Extract the (X, Y) coordinate from the center of the cell holding the provided text.  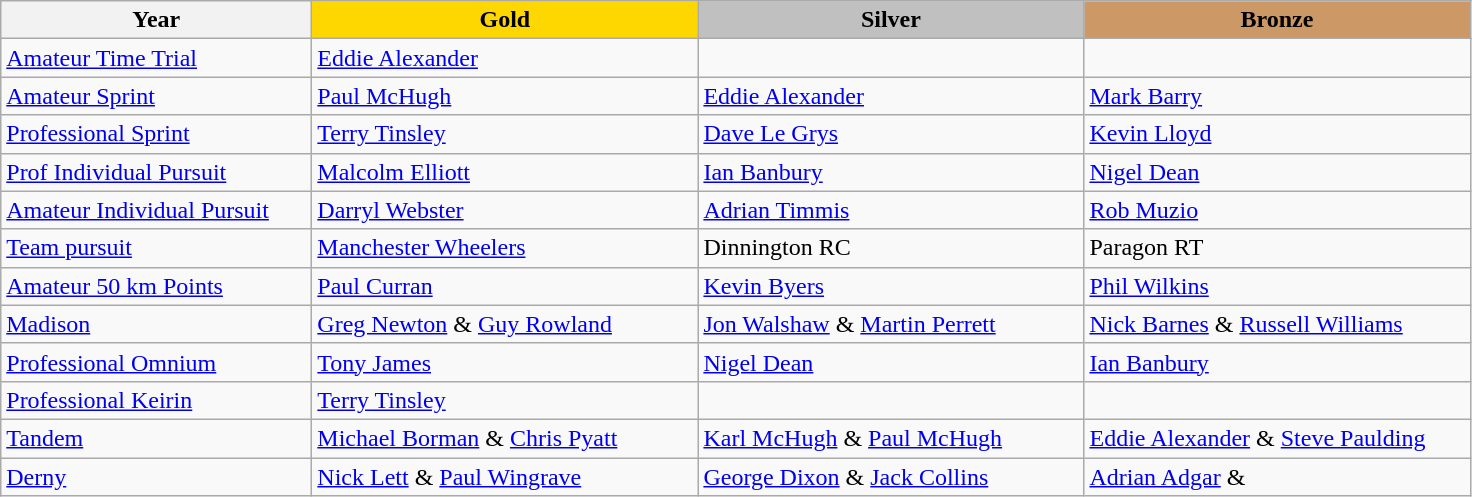
Rob Muzio (1277, 210)
Professional Omnium (156, 362)
Phil Wilkins (1277, 286)
George Dixon & Jack Collins (891, 477)
Silver (891, 20)
Paul McHugh (505, 96)
Derny (156, 477)
Prof Individual Pursuit (156, 172)
Nick Lett & Paul Wingrave (505, 477)
Dinnington RC (891, 248)
Amateur Time Trial (156, 58)
Professional Keirin (156, 400)
Bronze (1277, 20)
Jon Walshaw & Martin Perrett (891, 324)
Team pursuit (156, 248)
Nick Barnes & Russell Williams (1277, 324)
Eddie Alexander & Steve Paulding (1277, 438)
Dave Le Grys (891, 134)
Madison (156, 324)
Gold (505, 20)
Manchester Wheelers (505, 248)
Amateur Individual Pursuit (156, 210)
Amateur 50 km Points (156, 286)
Darryl Webster (505, 210)
Tony James (505, 362)
Amateur Sprint (156, 96)
Karl McHugh & Paul McHugh (891, 438)
Greg Newton & Guy Rowland (505, 324)
Professional Sprint (156, 134)
Adrian Adgar & (1277, 477)
Paul Curran (505, 286)
Kevin Lloyd (1277, 134)
Kevin Byers (891, 286)
Tandem (156, 438)
Mark Barry (1277, 96)
Malcolm Elliott (505, 172)
Adrian Timmis (891, 210)
Michael Borman & Chris Pyatt (505, 438)
Year (156, 20)
Paragon RT (1277, 248)
